Detect which cell encompasses the target text, then output its [X, Y] center coordinate. 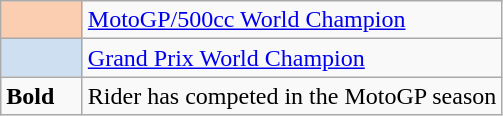
Grand Prix World Champion [292, 58]
Bold [42, 96]
Rider has competed in the MotoGP season [292, 96]
MotoGP/500cc World Champion [292, 20]
